For the text-containing cell, return its midpoint in [x, y] coordinate format. 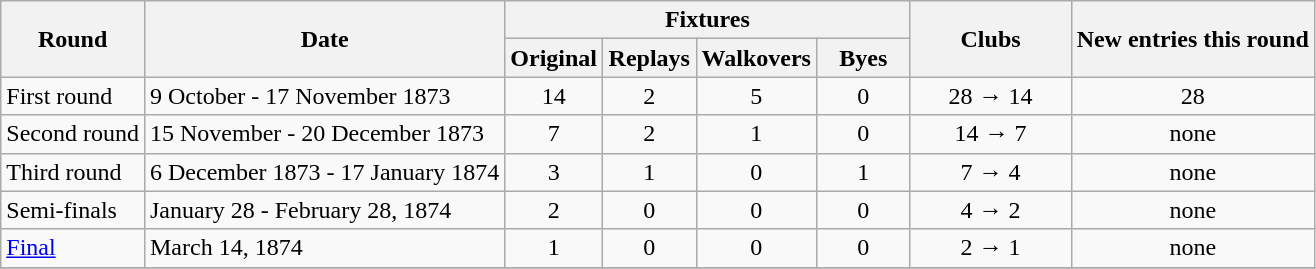
January 28 - February 28, 1874 [324, 210]
5 [756, 96]
Round [73, 39]
15 November - 20 December 1873 [324, 134]
7 [554, 134]
9 October - 17 November 1873 [324, 96]
28 [1192, 96]
Replays [650, 58]
Walkovers [756, 58]
March 14, 1874 [324, 248]
2 → 1 [990, 248]
14 [554, 96]
7 → 4 [990, 172]
14 → 7 [990, 134]
28 → 14 [990, 96]
Third round [73, 172]
Semi-finals [73, 210]
Second round [73, 134]
Fixtures [708, 20]
3 [554, 172]
Final [73, 248]
First round [73, 96]
New entries this round [1192, 39]
4 → 2 [990, 210]
Date [324, 39]
Original [554, 58]
Byes [863, 58]
Clubs [990, 39]
6 December 1873 - 17 January 1874 [324, 172]
